Locate the cell with the specified text and output its [X, Y] center coordinate. 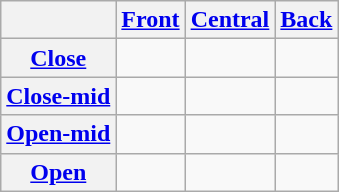
Back [306, 20]
Close [58, 58]
Open [58, 172]
Close-mid [58, 96]
Front [150, 20]
Open-mid [58, 134]
Central [230, 20]
